Detect which cell encompasses the target text, then output its (X, Y) center coordinate. 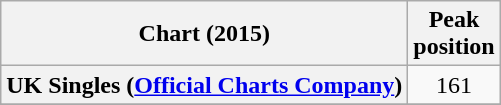
Chart (2015) (204, 34)
Peakposition (454, 34)
161 (454, 85)
UK Singles (Official Charts Company) (204, 85)
